Detect which cell encompasses the target text, then output its [X, Y] center coordinate. 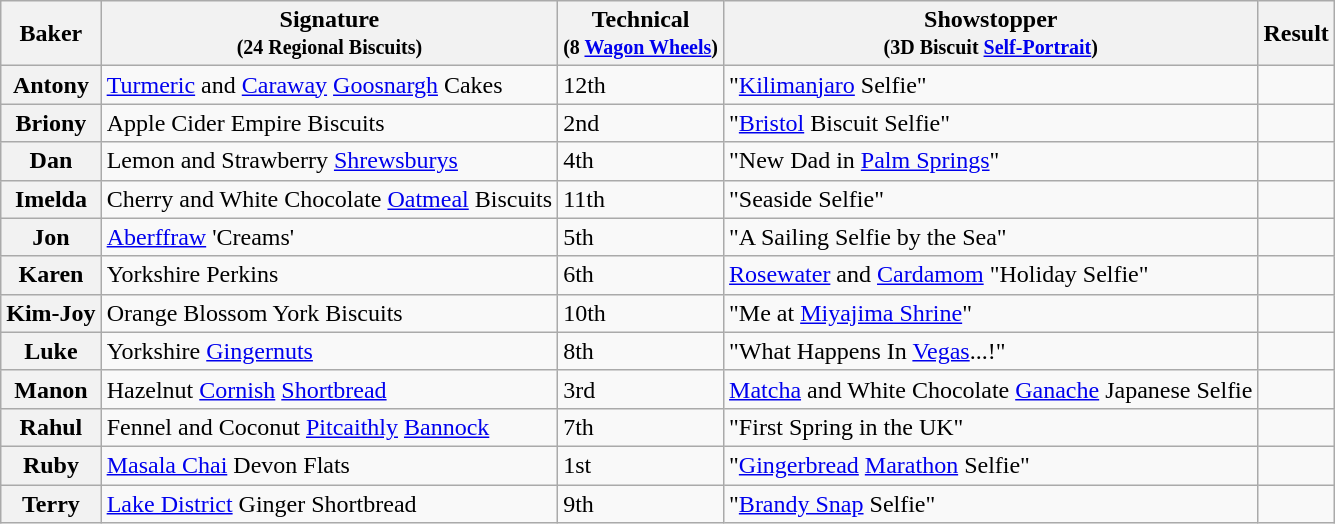
12th [641, 85]
Aberffraw 'Creams' [330, 237]
Cherry and White Chocolate Oatmeal Biscuits [330, 199]
Luke [51, 351]
Technical(8 Wagon Wheels) [641, 34]
Result [1296, 34]
Fennel and Coconut Pitcaithly Bannock [330, 427]
"First Spring in the UK" [991, 427]
Yorkshire Perkins [330, 275]
Manon [51, 389]
Lemon and Strawberry Shrewsburys [330, 161]
6th [641, 275]
10th [641, 313]
Orange Blossom York Biscuits [330, 313]
Rosewater and Cardamom "Holiday Selfie" [991, 275]
1st [641, 465]
Antony [51, 85]
"Seaside Selfie" [991, 199]
Signature(24 Regional Biscuits) [330, 34]
Imelda [51, 199]
"Gingerbread Marathon Selfie" [991, 465]
"New Dad in Palm Springs" [991, 161]
Kim-Joy [51, 313]
11th [641, 199]
9th [641, 503]
Apple Cider Empire Biscuits [330, 123]
Hazelnut Cornish Shortbread [330, 389]
Briony [51, 123]
Yorkshire Gingernuts [330, 351]
8th [641, 351]
"Kilimanjaro Selfie" [991, 85]
Dan [51, 161]
Turmeric and Caraway Goosnargh Cakes [330, 85]
2nd [641, 123]
3rd [641, 389]
Baker [51, 34]
"A Sailing Selfie by the Sea" [991, 237]
Lake District Ginger Shortbread [330, 503]
4th [641, 161]
Karen [51, 275]
Showstopper(3D Biscuit Self-Portrait) [991, 34]
Terry [51, 503]
Rahul [51, 427]
"What Happens In Vegas...!" [991, 351]
Ruby [51, 465]
Jon [51, 237]
Masala Chai Devon Flats [330, 465]
7th [641, 427]
5th [641, 237]
"Me at Miyajima Shrine" [991, 313]
"Bristol Biscuit Selfie" [991, 123]
"Brandy Snap Selfie" [991, 503]
Matcha and White Chocolate Ganache Japanese Selfie [991, 389]
